Search for the cell housing the specified text and yield its (x, y) center coordinate. 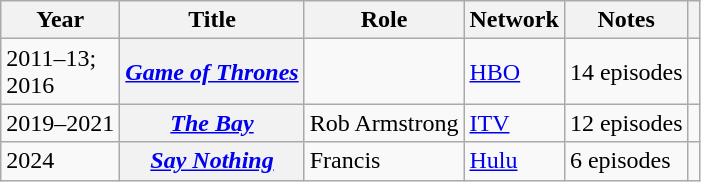
Rob Armstrong (384, 123)
Hulu (514, 161)
Year (60, 20)
Say Nothing (212, 161)
ITV (514, 123)
Role (384, 20)
6 episodes (626, 161)
Network (514, 20)
The Bay (212, 123)
HBO (514, 72)
12 episodes (626, 123)
14 episodes (626, 72)
Game of Thrones (212, 72)
2019–2021 (60, 123)
Title (212, 20)
Notes (626, 20)
2024 (60, 161)
Francis (384, 161)
2011–13;2016 (60, 72)
